Search for the cell housing the specified text and yield its [X, Y] center coordinate. 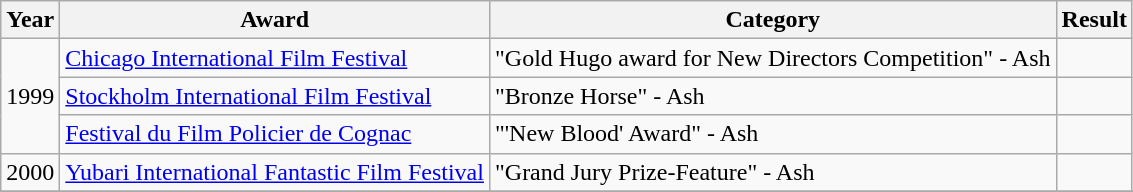
Festival du Film Policier de Cognac [275, 134]
Category [772, 20]
Yubari International Fantastic Film Festival [275, 172]
"Grand Jury Prize-Feature" - Ash [772, 172]
Result [1094, 20]
"Bronze Horse" - Ash [772, 96]
2000 [30, 172]
Award [275, 20]
1999 [30, 96]
"Gold Hugo award for New Directors Competition" - Ash [772, 58]
Year [30, 20]
Chicago International Film Festival [275, 58]
Stockholm International Film Festival [275, 96]
"'New Blood' Award" - Ash [772, 134]
